Search for the cell housing the specified text and yield its [x, y] center coordinate. 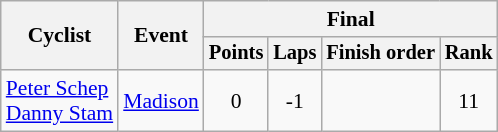
Laps [294, 54]
Event [161, 36]
Cyclist [60, 36]
11 [469, 100]
-1 [294, 100]
Madison [161, 100]
Rank [469, 54]
0 [236, 100]
Final [351, 19]
Finish order [380, 54]
Points [236, 54]
Peter SchepDanny Stam [60, 100]
